Locate the cell with the specified text and output its (x, y) center coordinate. 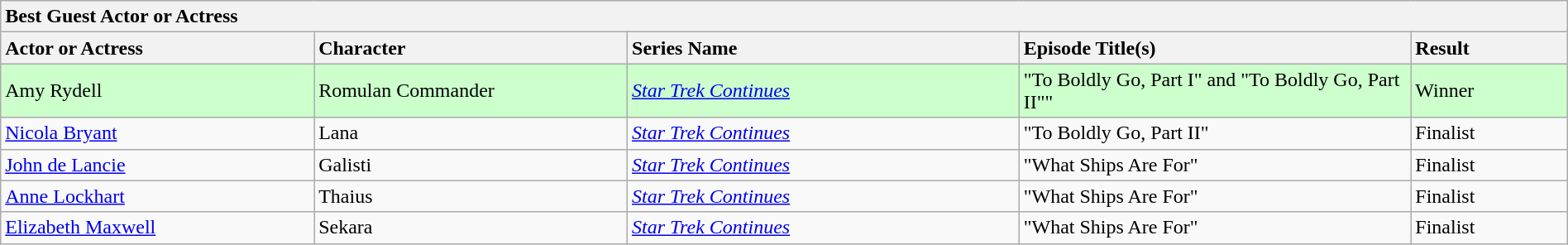
Actor or Actress (157, 48)
Lana (471, 133)
Romulan Commander (471, 91)
Character (471, 48)
Sekara (471, 228)
John de Lancie (157, 165)
Anne Lockhart (157, 196)
Series Name (824, 48)
Galisti (471, 165)
"To Boldly Go, Part II" (1215, 133)
"To Boldly Go, Part I" and "To Boldly Go, Part II"" (1215, 91)
Winner (1489, 91)
Elizabeth Maxwell (157, 228)
Best Guest Actor or Actress (784, 17)
Episode Title(s) (1215, 48)
Amy Rydell (157, 91)
Thaius (471, 196)
Nicola Bryant (157, 133)
Result (1489, 48)
